For the text-containing cell, return its midpoint in [x, y] coordinate format. 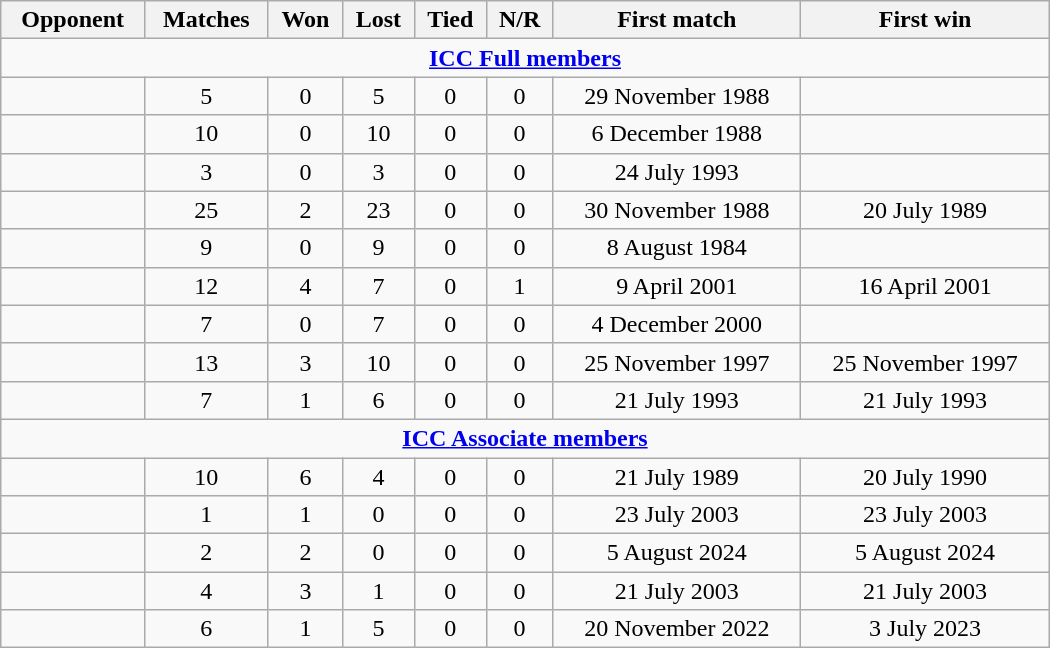
ICC Associate members [525, 438]
23 [378, 210]
16 April 2001 [925, 286]
9 April 2001 [677, 286]
12 [207, 286]
20 July 1990 [925, 477]
6 December 1988 [677, 134]
30 November 1988 [677, 210]
N/R [519, 20]
Tied [450, 20]
Matches [207, 20]
First win [925, 20]
20 July 1989 [925, 210]
3 July 2023 [925, 629]
20 November 2022 [677, 629]
24 July 1993 [677, 172]
13 [207, 362]
29 November 1988 [677, 96]
8 August 1984 [677, 248]
Opponent [73, 20]
25 [207, 210]
4 December 2000 [677, 324]
Won [306, 20]
ICC Full members [525, 58]
21 July 1989 [677, 477]
Lost [378, 20]
First match [677, 20]
